Output the (X, Y) coordinate of the center of the cell containing the given text.  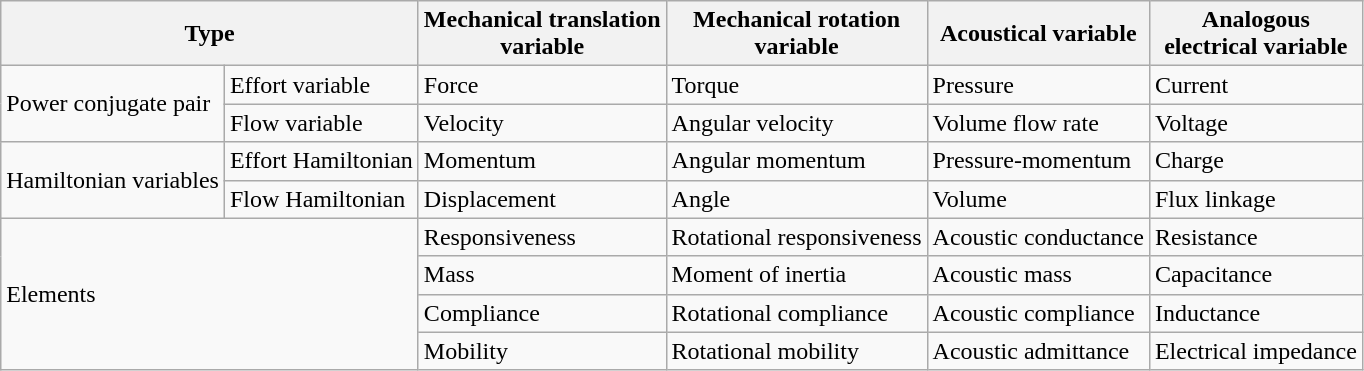
Rotational responsiveness (796, 237)
Rotational compliance (796, 313)
Pressure (1038, 85)
Acoustical variable (1038, 34)
Voltage (1256, 123)
Torque (796, 85)
Mechanical rotationvariable (796, 34)
Acoustic compliance (1038, 313)
Acoustic conductance (1038, 237)
Compliance (542, 313)
Charge (1256, 161)
Velocity (542, 123)
Elements (210, 294)
Angular momentum (796, 161)
Angle (796, 199)
Acoustic mass (1038, 275)
Rotational mobility (796, 351)
Resistance (1256, 237)
Electrical impedance (1256, 351)
Capacitance (1256, 275)
Analogouselectrical variable (1256, 34)
Momentum (542, 161)
Force (542, 85)
Mechanical translationvariable (542, 34)
Hamiltonian variables (113, 180)
Flow Hamiltonian (321, 199)
Acoustic admittance (1038, 351)
Pressure-momentum (1038, 161)
Current (1256, 85)
Power conjugate pair (113, 104)
Type (210, 34)
Mobility (542, 351)
Effort variable (321, 85)
Displacement (542, 199)
Volume (1038, 199)
Effort Hamiltonian (321, 161)
Inductance (1256, 313)
Angular velocity (796, 123)
Mass (542, 275)
Flow variable (321, 123)
Responsiveness (542, 237)
Volume flow rate (1038, 123)
Flux linkage (1256, 199)
Moment of inertia (796, 275)
